Capture the cell that displays the provided text and extract its (x, y) central coordinate. 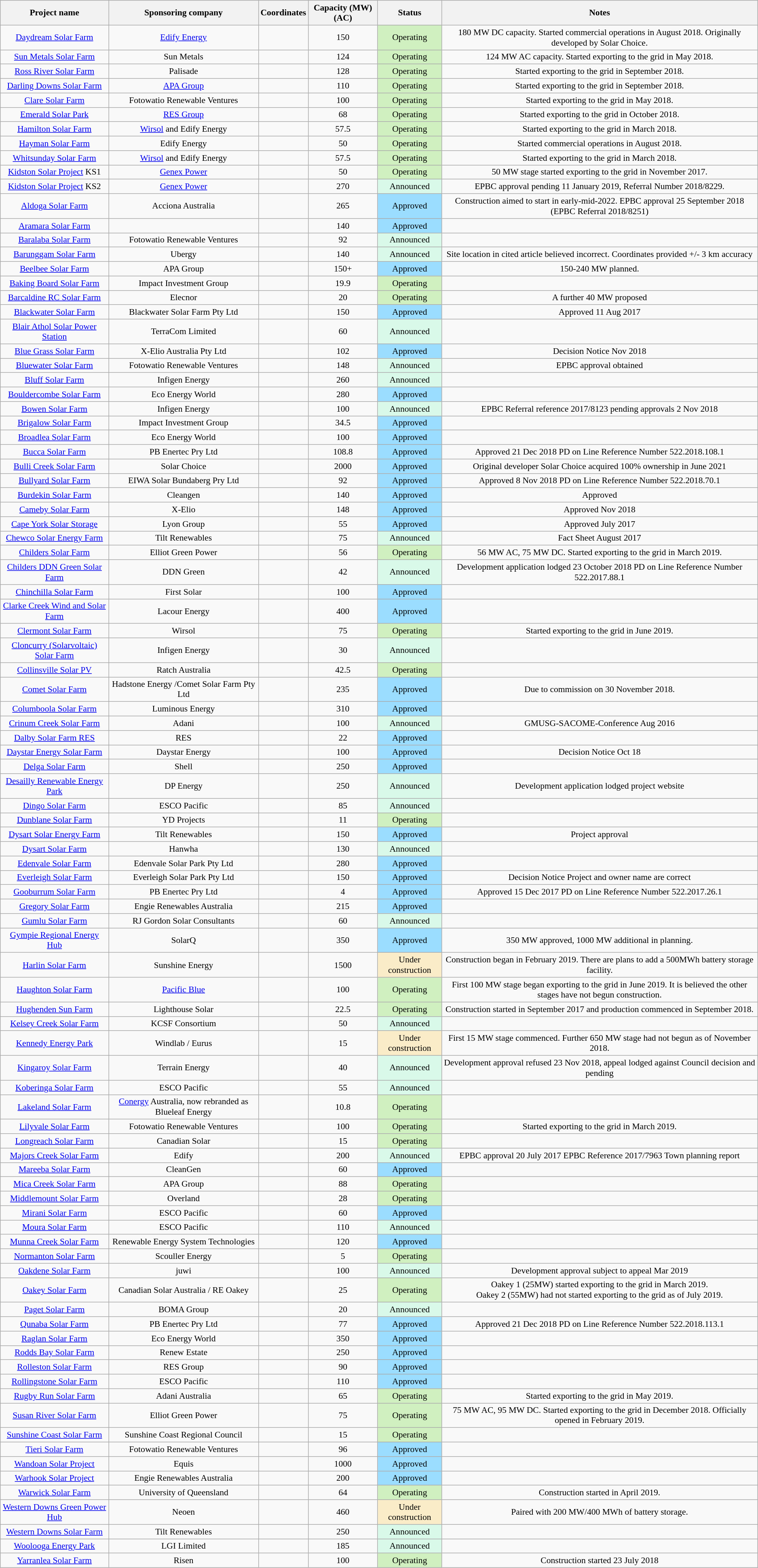
Decision Notice Oct 18 (599, 752)
Harlin Solar Farm (55, 965)
Construction started 23 July 2018 (599, 1561)
Construction started in April 2019. (599, 1493)
Approved 21 Dec 2018 PD on Line Reference Number 522.2018.108.1 (599, 452)
Tieri Solar Farm (55, 1450)
Western Downs Green Power Hub (55, 1512)
RJ Gordon Solar Consultants (184, 921)
Emerald Solar Park (55, 115)
124 MW AC capacity. Started exporting to the grid in May 2018. (599, 57)
11 (343, 820)
Luminous Energy (184, 709)
4 (343, 892)
Development application lodged 23 October 2018 PD on Line Reference Number 522.2017.88.1 (599, 572)
Approved July 2017 (599, 524)
215 (343, 907)
Cleangen (184, 495)
Normanton Solar Farm (55, 1256)
68 (343, 115)
Fact Sheet August 2017 (599, 538)
42 (343, 572)
Sponsoring company (184, 13)
CleanGen (184, 1170)
Warwick Solar Farm (55, 1493)
Capacity (MW) (AC) (343, 13)
270 (343, 187)
Comet Solar Farm (55, 689)
90 (343, 1367)
Ross River Solar Farm (55, 72)
Desailly Renewable Energy Park (55, 786)
42.5 (343, 670)
30 (343, 650)
124 (343, 57)
77 (343, 1324)
Mirani Solar Farm (55, 1213)
DP Energy (184, 786)
Development approval refused 23 Nov 2018, appeal lodged against Council decision and pending (599, 1068)
Project approval (599, 835)
56 MW AC, 75 MW DC. Started exporting to the grid in March 2019. (599, 553)
Everleigh Solar Farm (55, 878)
Haughton Solar Farm (55, 990)
Whitsunday Solar Farm (55, 158)
Crinum Creek Solar Farm (55, 724)
Blackwater Solar Farm (55, 312)
First 100 MW stage began exporting to the grid in June 2019. It is believed the other stages have not begun construction. (599, 990)
X-Elio Australia Pty Ltd (184, 351)
Darling Downs Solar Farm (55, 86)
150+ (343, 269)
YD Projects (184, 820)
Lyon Group (184, 524)
96 (343, 1450)
Decision Notice Project and owner name are correct (599, 878)
Approved 8 Nov 2018 PD on Line Reference Number 522.2018.70.1 (599, 481)
Burdekin Solar Farm (55, 495)
Clare Solar Farm (55, 100)
50 MW stage started exporting to the grid in November 2017. (599, 172)
Dalby Solar Farm RES (55, 738)
Solar Choice (184, 466)
Development application lodged project website (599, 786)
Koberinga Solar Farm (55, 1088)
First 15 MW stage commenced. Further 650 MW stage had not begun as of November 2018. (599, 1043)
Lilyvale Solar Farm (55, 1127)
Munna Creek Solar Farm (55, 1242)
Cameby Solar Farm (55, 509)
Rolleston Solar Farm (55, 1367)
Started commercial operations in August 2018. (599, 143)
Rodds Bay Solar Farm (55, 1353)
Western Downs Solar Farm (55, 1532)
185 (343, 1546)
460 (343, 1512)
Acciona Australia (184, 206)
Chewco Solar Energy Farm (55, 538)
Hadstone Energy /Comet Solar Farm Pty Ltd (184, 689)
Qunaba Solar Farm (55, 1324)
Edenvale Solar Farm (55, 863)
X-Elio (184, 509)
Rollingstone Solar Farm (55, 1382)
Kidston Solar Project KS1 (55, 172)
A further 40 MW proposed (599, 298)
310 (343, 709)
Kelsey Creek Solar Farm (55, 1024)
Paget Solar Farm (55, 1310)
180 MW DC capacity. Started commercial operations in August 2018. Originally developed by Solar Choice. (599, 37)
25 (343, 1290)
Started exporting to the grid in June 2019. (599, 631)
Mareeba Solar Farm (55, 1170)
Daystar Energy (184, 752)
Sunshine Coast Solar Farm (55, 1435)
Yarranlea Solar Farm (55, 1561)
Approved 11 Aug 2017 (599, 312)
Bluff Solar Farm (55, 380)
Risen (184, 1561)
Sun Metals Solar Farm (55, 57)
Middlemount Solar Farm (55, 1199)
Dunblane Solar Farm (55, 820)
Paired with 200 MW/400 MWh of battery storage. (599, 1512)
350 MW approved, 1000 MW additional in planning. (599, 941)
Oakey Solar Farm (55, 1290)
Canadian Solar (184, 1141)
Dysart Solar Energy Farm (55, 835)
Hughenden Sun Farm (55, 1009)
TerraCom Limited (184, 331)
Dingo Solar Farm (55, 806)
Clermont Solar Farm (55, 631)
260 (343, 380)
Notes (599, 13)
64 (343, 1493)
Approved 15 Dec 2017 PD on Line Reference Number 522.2017.26.1 (599, 892)
Terrain Energy (184, 1068)
EPBC approval pending 11 January 2019, Referral Number 2018/8229. (599, 187)
Collinsville Solar PV (55, 670)
Adani (184, 724)
Adani Australia (184, 1396)
235 (343, 689)
Shell (184, 767)
Due to commission on 30 November 2018. (599, 689)
400 (343, 611)
Development approval subject to appeal Mar 2019 (599, 1271)
Blue Grass Solar Farm (55, 351)
Aldoga Solar Farm (55, 206)
Kingaroy Solar Farm (55, 1068)
Decision Notice Nov 2018 (599, 351)
Bullyard Solar Farm (55, 481)
40 (343, 1068)
First Solar (184, 592)
juwi (184, 1271)
Equis (184, 1464)
102 (343, 351)
Construction started in September 2017 and production commenced in September 2018. (599, 1009)
Blair Athol Solar Power Station (55, 331)
EPBC Referral reference 2017/8123 pending approvals 2 Nov 2018 (599, 409)
Oakey 1 (25MW) started exporting to the grid in March 2019.Oakey 2 (55MW) had not started exporting to the grid as of July 2019. (599, 1290)
1500 (343, 965)
Approved 21 Dec 2018 PD on Line Reference Number 522.2018.113.1 (599, 1324)
Palisade (184, 72)
Sun Metals (184, 57)
Sunshine Coast Regional Council (184, 1435)
Warhook Solar Project (55, 1478)
Lacour Energy (184, 611)
Pacific Blue (184, 990)
Clarke Creek Wind and Solar Farm (55, 611)
Started exporting to the grid in May 2019. (599, 1396)
85 (343, 806)
1000 (343, 1464)
Baking Board Solar Farm (55, 283)
10.8 (343, 1107)
Hamilton Solar Farm (55, 129)
22 (343, 738)
Gumlu Solar Farm (55, 921)
University of Queensland (184, 1493)
Everleigh Solar Park Pty Ltd (184, 878)
Bucca Solar Farm (55, 452)
128 (343, 72)
75 MW AC, 95 MW DC. Started exporting to the grid in December 2018. Officially opened in February 2019. (599, 1416)
130 (343, 849)
Started exporting to the grid in March 2019. (599, 1127)
Windlab / Eurus (184, 1043)
Wirsol (184, 631)
Daystar Energy Solar Farm (55, 752)
Bowen Solar Farm (55, 409)
Edify (184, 1155)
Construction began in February 2019. There are plans to add a 500MWh battery storage facility. (599, 965)
Majors Creek Solar Farm (55, 1155)
Bulli Creek Solar Farm (55, 466)
28 (343, 1199)
88 (343, 1184)
Baralaba Solar Farm (55, 240)
Oakdene Solar Farm (55, 1271)
Rugby Run Solar Farm (55, 1396)
65 (343, 1396)
Renewable Energy System Technologies (184, 1242)
Sunshine Energy (184, 965)
Daydream Solar Farm (55, 37)
RES (184, 738)
Woolooga Energy Park (55, 1546)
Canadian Solar Australia / RE Oakey (184, 1290)
108.8 (343, 452)
Ratch Australia (184, 670)
Gregory Solar Farm (55, 907)
Brigalow Solar Farm (55, 423)
Susan River Solar Farm (55, 1416)
Raglan Solar Farm (55, 1339)
150-240 MW planned. (599, 269)
22.5 (343, 1009)
Barunggam Solar Farm (55, 255)
19.9 (343, 283)
Gooburrum Solar Farm (55, 892)
Blackwater Solar Farm Pty Ltd (184, 312)
Conergy Australia, now rebranded as Blueleaf Energy (184, 1107)
Broadlea Solar Farm (55, 438)
Site location in cited article believed incorrect. Coordinates provided +/- 3 km accuracy (599, 255)
Childers Solar Farm (55, 553)
34.5 (343, 423)
Beelbee Solar Farm (55, 269)
Neoen (184, 1512)
GMUSG-SACOME-Conference Aug 2016 (599, 724)
56 (343, 553)
Hanwha (184, 849)
Moura Solar Farm (55, 1227)
Wandoan Solar Project (55, 1464)
Ubergy (184, 255)
DDN Green (184, 572)
Longreach Solar Farm (55, 1141)
Status (410, 13)
Lakeland Solar Farm (55, 1107)
Original developer Solar Choice acquired 100% ownership in June 2021 (599, 466)
Started exporting to the grid in May 2018. (599, 100)
265 (343, 206)
Kidston Solar Project KS2 (55, 187)
Bouldercombe Solar Farm (55, 394)
Hayman Solar Farm (55, 143)
5 (343, 1256)
KCSF Consortium (184, 1024)
Aramara Solar Farm (55, 226)
Coordinates (283, 13)
Kennedy Energy Park (55, 1043)
SolarQ (184, 941)
Project name (55, 13)
120 (343, 1242)
Approved Nov 2018 (599, 509)
Scouller Energy (184, 1256)
Childers DDN Green Solar Farm (55, 572)
Mica Creek Solar Farm (55, 1184)
Columboola Solar Farm (55, 709)
Renew Estate (184, 1353)
Barcaldine RC Solar Farm (55, 298)
BOMA Group (184, 1310)
Construction aimed to start in early-mid-2022. EPBC approval 25 September 2018 (EPBC Referral 2018/8251) (599, 206)
Started exporting to the grid in October 2018. (599, 115)
Dysart Solar Farm (55, 849)
Overland (184, 1199)
Cloncurry (Solarvoltaic) Solar Farm (55, 650)
EPBC approval obtained (599, 366)
Delga Solar Farm (55, 767)
LGI Limited (184, 1546)
EPBC approval 20 July 2017 EPBC Reference 2017/7963 Town planning report (599, 1155)
Chinchilla Solar Farm (55, 592)
Lighthouse Solar (184, 1009)
Elecnor (184, 298)
2000 (343, 466)
Cape York Solar Storage (55, 524)
EIWA Solar Bundaberg Pry Ltd (184, 481)
Bluewater Solar Farm (55, 366)
Edenvale Solar Park Pty Ltd (184, 863)
Gympie Regional Energy Hub (55, 941)
